Extract the (X, Y) coordinate from the center of the cell holding the provided text.  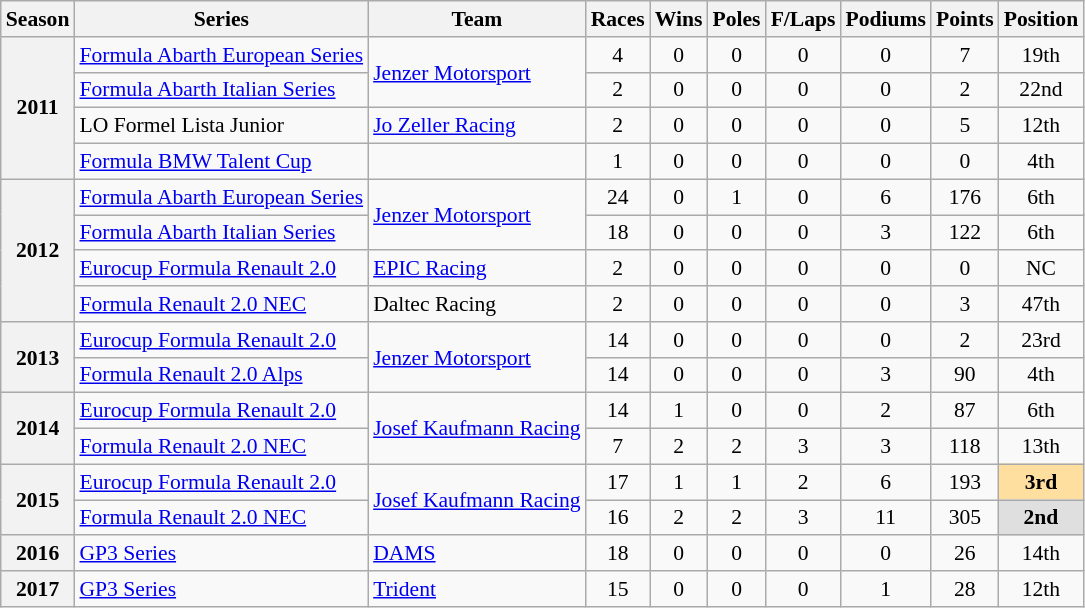
193 (965, 482)
EPIC Racing (477, 269)
Wins (679, 19)
28 (965, 589)
Team (477, 19)
26 (965, 554)
Points (965, 19)
2012 (38, 250)
Season (38, 19)
17 (618, 482)
Trident (477, 589)
19th (1041, 55)
5 (965, 126)
90 (965, 375)
NC (1041, 269)
Podiums (886, 19)
14th (1041, 554)
2013 (38, 358)
2014 (38, 428)
11 (886, 518)
2016 (38, 554)
16 (618, 518)
2nd (1041, 518)
122 (965, 233)
4 (618, 55)
87 (965, 411)
LO Formel Lista Junior (221, 126)
305 (965, 518)
Races (618, 19)
176 (965, 197)
2011 (38, 108)
3rd (1041, 482)
15 (618, 589)
47th (1041, 304)
Position (1041, 19)
Jo Zeller Racing (477, 126)
Poles (736, 19)
118 (965, 447)
F/Laps (804, 19)
2017 (38, 589)
Formula BMW Talent Cup (221, 162)
22nd (1041, 90)
2015 (38, 500)
23rd (1041, 340)
24 (618, 197)
DAMS (477, 554)
Series (221, 19)
Daltec Racing (477, 304)
Formula Renault 2.0 Alps (221, 375)
13th (1041, 447)
